Identify which cell holds the provided text, then report its [X, Y] central coordinate. 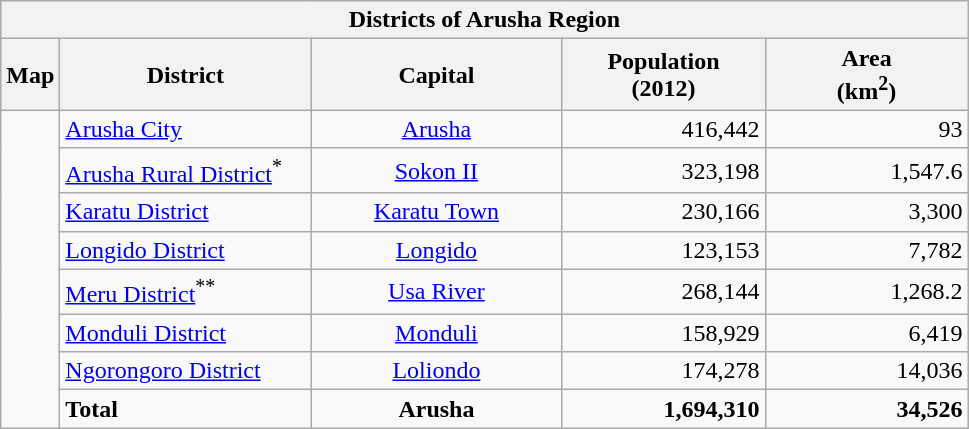
Ngorongoro District [186, 371]
Population(2012) [664, 75]
6,419 [866, 333]
Longido [436, 250]
Longido District [186, 250]
3,300 [866, 212]
1,268.2 [866, 292]
123,153 [664, 250]
Karatu District [186, 212]
1,547.6 [866, 170]
Usa River [436, 292]
Arusha Rural District* [186, 170]
93 [866, 129]
7,782 [866, 250]
Meru District** [186, 292]
Loliondo [436, 371]
District [186, 75]
Sokon II [436, 170]
14,036 [866, 371]
Districts of Arusha Region [484, 20]
34,526 [866, 409]
Karatu Town [436, 212]
Monduli [436, 333]
Total [186, 409]
323,198 [664, 170]
230,166 [664, 212]
1,694,310 [664, 409]
Area(km2) [866, 75]
268,144 [664, 292]
Monduli District [186, 333]
Capital [436, 75]
Map [30, 75]
158,929 [664, 333]
Arusha City [186, 129]
416,442 [664, 129]
174,278 [664, 371]
